Find where the given text appears and provide that cell's center as (X, Y) coordinate. 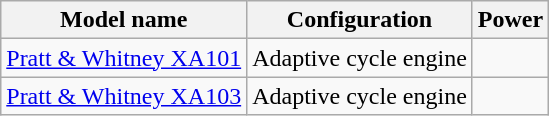
Model name (124, 20)
Pratt & Whitney XA103 (124, 96)
Pratt & Whitney XA101 (124, 58)
Configuration (360, 20)
Power (510, 20)
